Locate the cell with the specified text and output its [x, y] center coordinate. 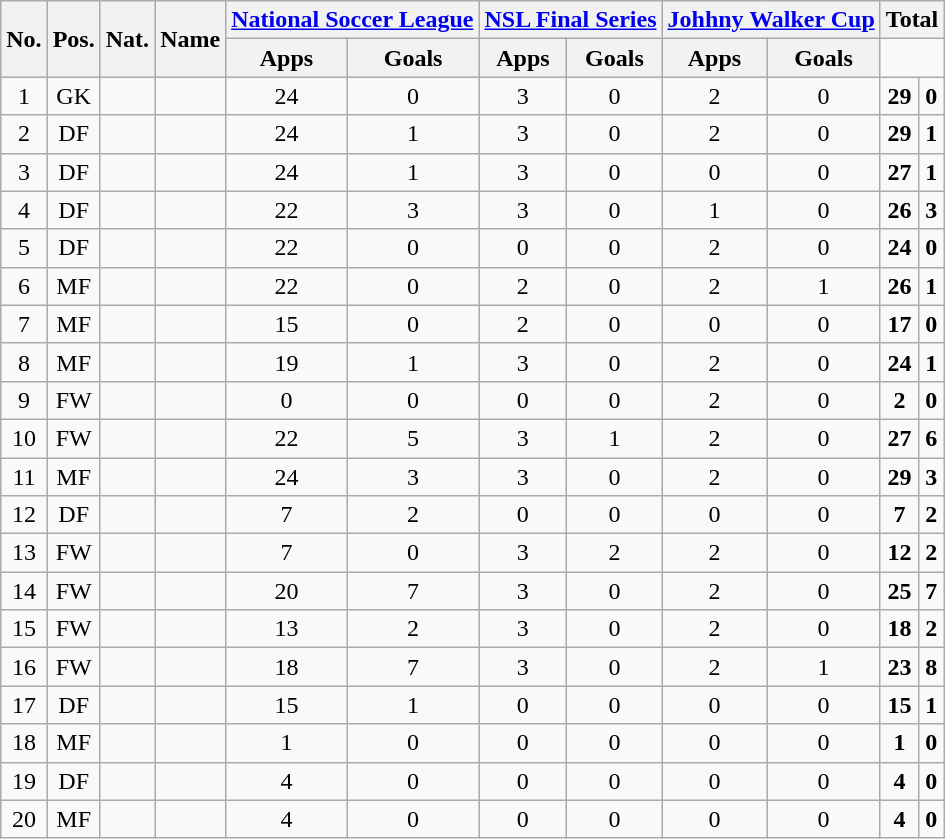
10 [24, 438]
9 [24, 400]
Nat. [127, 39]
GK [74, 96]
16 [24, 667]
Total [912, 20]
23 [899, 667]
National Soccer League [352, 20]
Pos. [74, 39]
25 [899, 591]
No. [24, 39]
14 [24, 591]
Johhny Walker Cup [771, 20]
Name [190, 39]
NSL Final Series [570, 20]
11 [24, 477]
